Pinpoint the cell where the given text exists, returning its (X, Y) midpoint coordinate. 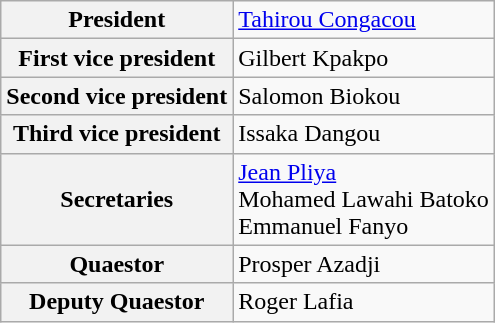
Roger Lafia (364, 302)
Prosper Azadji (364, 264)
First vice president (117, 58)
President (117, 20)
Third vice president (117, 134)
Secretaries (117, 199)
Tahirou Congacou (364, 20)
Deputy Quaestor (117, 302)
Salomon Biokou (364, 96)
Gilbert Kpakpo (364, 58)
Issaka Dangou (364, 134)
Second vice president (117, 96)
Quaestor (117, 264)
Jean PliyaMohamed Lawahi BatokoEmmanuel Fanyo (364, 199)
